Identify which cell holds the provided text, then report its [x, y] central coordinate. 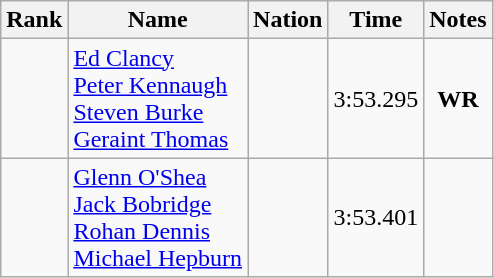
WR [458, 98]
Time [376, 20]
Notes [458, 20]
3:53.401 [376, 218]
Ed ClancyPeter KennaughSteven BurkeGeraint Thomas [158, 98]
Nation [288, 20]
3:53.295 [376, 98]
Name [158, 20]
Glenn O'SheaJack BobridgeRohan DennisMichael Hepburn [158, 218]
Rank [34, 20]
